Capture the cell that displays the provided text and extract its (X, Y) central coordinate. 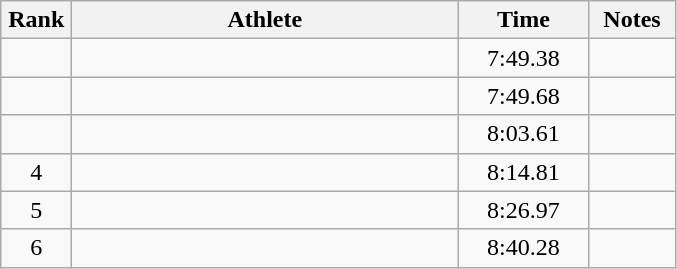
7:49.68 (524, 96)
Rank (36, 20)
8:14.81 (524, 172)
8:03.61 (524, 134)
5 (36, 210)
Athlete (265, 20)
6 (36, 248)
4 (36, 172)
8:26.97 (524, 210)
8:40.28 (524, 248)
7:49.38 (524, 58)
Notes (632, 20)
Time (524, 20)
